Return the [x, y] coordinate for the center point of the cell that contains the specified text.  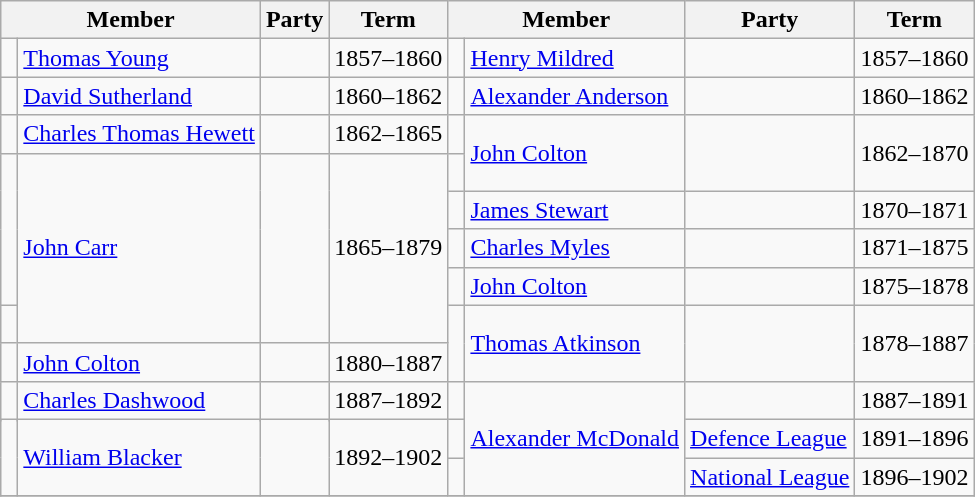
1880–1887 [388, 362]
Alexander McDonald [575, 438]
Alexander Anderson [575, 96]
1878–1887 [914, 343]
1865–1879 [388, 248]
1862–1870 [914, 153]
1887–1891 [914, 400]
1871–1875 [914, 248]
Defence League [770, 438]
Charles Dashwood [140, 400]
1862–1865 [388, 134]
National League [770, 477]
Thomas Young [140, 58]
Henry Mildred [575, 58]
Charles Myles [575, 248]
William Blacker [140, 457]
1896–1902 [914, 477]
1891–1896 [914, 438]
1875–1878 [914, 286]
1870–1871 [914, 210]
Charles Thomas Hewett [140, 134]
Thomas Atkinson [575, 343]
John Carr [140, 248]
David Sutherland [140, 96]
1892–1902 [388, 457]
1887–1892 [388, 400]
James Stewart [575, 210]
